Extract the [x, y] coordinate from the center of the cell holding the provided text.  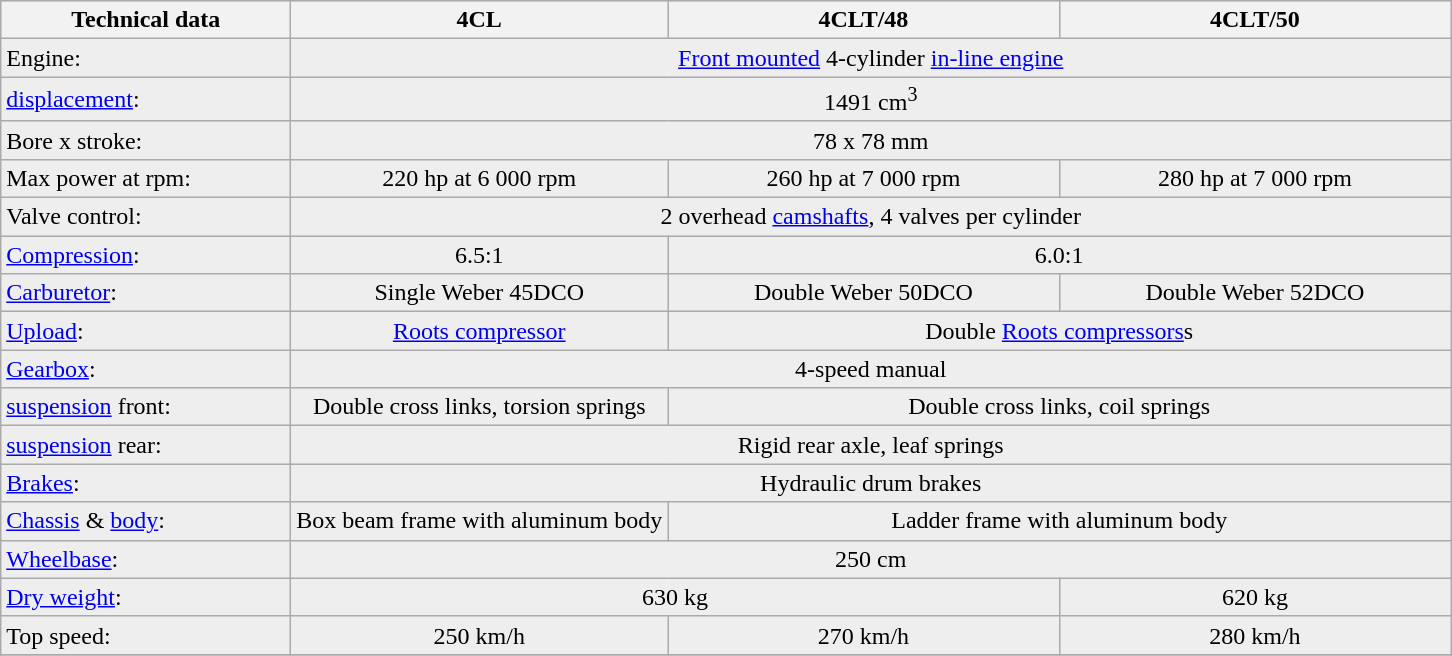
620 kg [1255, 597]
6.5:1 [480, 255]
Carburetor: [146, 293]
250 km/h [480, 635]
Double cross links, coil springs [1060, 407]
220 hp at 6 000 rpm [480, 178]
Engine: [146, 58]
260 hp at 7 000 rpm [864, 178]
Double Weber 50DCO [864, 293]
Roots compressor [480, 331]
suspension rear: [146, 445]
Double cross links, torsion springs [480, 407]
4CLT/50 [1255, 20]
suspension front: [146, 407]
630 kg [675, 597]
250 cm [871, 559]
Front mounted 4-cylinder in-line engine [871, 58]
Upload: [146, 331]
Dry weight: [146, 597]
Technical data [146, 20]
Rigid rear axle, leaf springs [871, 445]
Max power at rpm: [146, 178]
Compression: [146, 255]
270 km/h [864, 635]
Ladder frame with aluminum body [1060, 521]
Bore x stroke: [146, 140]
4-speed manual [871, 369]
2 overhead camshafts, 4 valves per cylinder [871, 217]
1491 cm3 [871, 100]
Box beam frame with aluminum body [480, 521]
Double Weber 52DCO [1255, 293]
Chassis & body: [146, 521]
Gearbox: [146, 369]
Hydraulic drum brakes [871, 483]
78 x 78 mm [871, 140]
Wheelbase: [146, 559]
4CL [480, 20]
Brakes: [146, 483]
Double Roots compressorss [1060, 331]
280 hp at 7 000 rpm [1255, 178]
Top speed: [146, 635]
6.0:1 [1060, 255]
Single Weber 45DCO [480, 293]
displacement: [146, 100]
280 km/h [1255, 635]
Valve control: [146, 217]
4CLT/48 [864, 20]
